Determine the (x, y) coordinate at the center of the cell enclosing the given text.  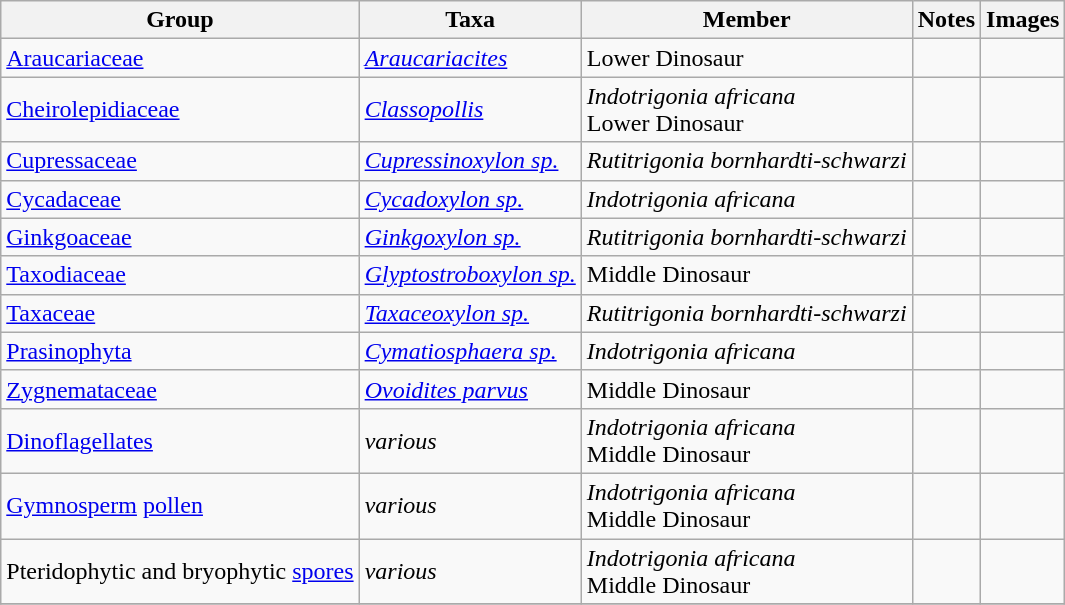
Araucariacites (470, 58)
Classopollis (470, 110)
Taxodiaceae (180, 275)
Glyptostroboxylon sp. (470, 275)
Pteridophytic and bryophytic spores (180, 570)
Cupressinoxylon sp. (470, 161)
Prasinophyta (180, 351)
Araucariaceae (180, 58)
Dinoflagellates (180, 440)
Cycadaceae (180, 199)
Group (180, 20)
Zygnemataceae (180, 389)
Cymatiosphaera sp. (470, 351)
Notes (946, 20)
Images (1023, 20)
Indotrigonia africanaLower Dinosaur (746, 110)
Cupressaceae (180, 161)
Ginkgoxylon sp. (470, 237)
Cheirolepidiaceae (180, 110)
Ovoidites parvus (470, 389)
Ginkgoaceae (180, 237)
Cycadoxylon sp. (470, 199)
Lower Dinosaur (746, 58)
Taxaceae (180, 313)
Taxaceoxylon sp. (470, 313)
Gymnosperm pollen (180, 506)
Taxa (470, 20)
Member (746, 20)
